Provide the [x, y] coordinate of the cell's center where the given text is located.  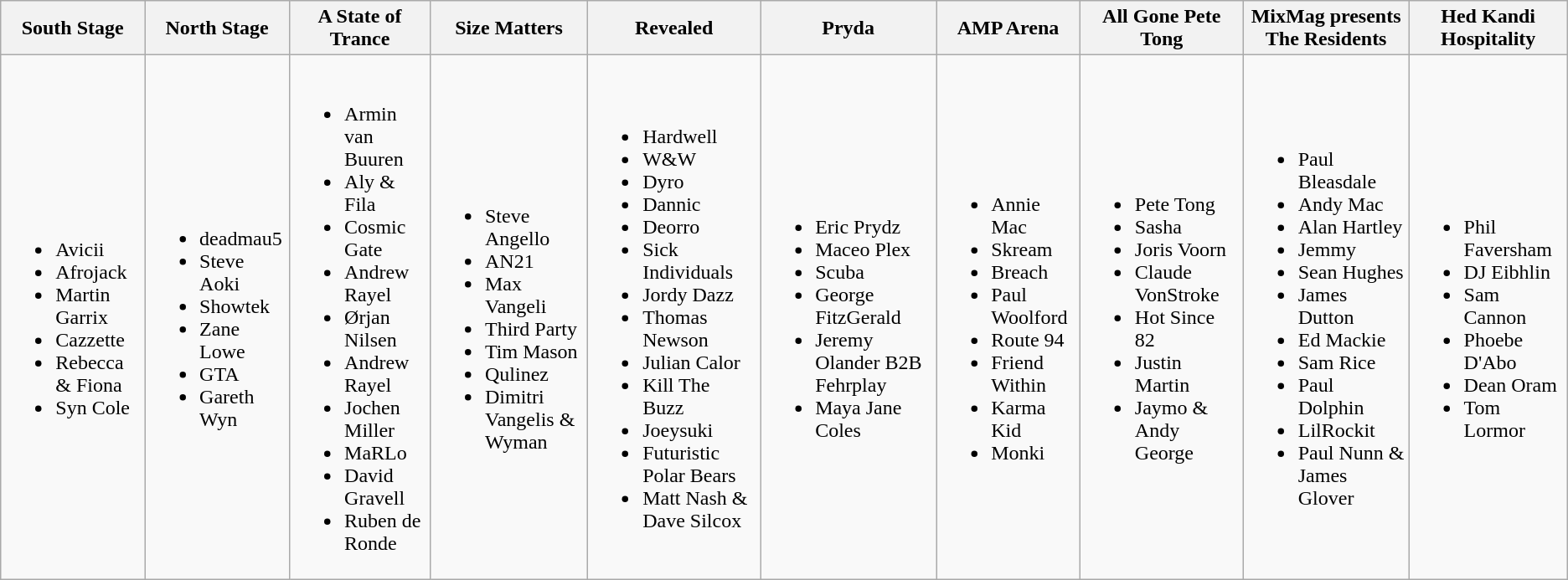
Paul BleasdaleAndy MacAlan HartleyJemmySean HughesJames DuttonEd MackieSam RicePaul DolphinLilRockitPaul Nunn & James Glover [1326, 317]
Annie MacSkreamBreachPaul WoolfordRoute 94Friend WithinKarma KidMonki [1008, 317]
Eric PrydzMaceo PlexScubaGeorge FitzGeraldJeremy Olander B2B FehrplayMaya Jane Coles [848, 317]
Steve AngelloAN21Max VangeliThird PartyTim MasonQulinezDimitri Vangelis & Wyman [508, 317]
Armin van BuurenAly & FilaCosmic GateAndrew RayelØrjan NilsenAndrew RayelJochen MillerMaRLoDavid GravellRuben de Ronde [360, 317]
AMP Arena [1008, 28]
South Stage [73, 28]
MixMag presents The Residents [1326, 28]
Pryda [848, 28]
Pete TongSashaJoris VoornClaude VonStrokeHot Since 82Justin MartinJaymo & Andy George [1161, 317]
North Stage [218, 28]
Hed Kandi Hospitality [1488, 28]
deadmau5Steve AokiShowtekZane LoweGTAGareth Wyn [218, 317]
Revealed [674, 28]
All Gone Pete Tong [1161, 28]
HardwellW&WDyroDannicDeorroSick IndividualsJordy DazzThomas NewsonJulian CalorKill The BuzzJoeysukiFuturistic Polar BearsMatt Nash & Dave Silcox [674, 317]
AviciiAfrojackMartin GarrixCazzetteRebecca & FionaSyn Cole [73, 317]
Size Matters [508, 28]
A State of Trance [360, 28]
Phil FavershamDJ EibhlinSam CannonPhoebe D'AboDean OramTom Lormor [1488, 317]
